Detect which cell encompasses the target text, then output its (X, Y) center coordinate. 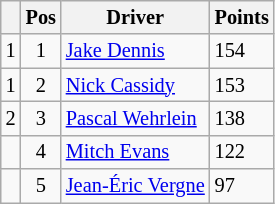
154 (242, 51)
Pos (41, 17)
Points (242, 17)
138 (242, 118)
Nick Cassidy (136, 85)
3 (41, 118)
97 (242, 186)
153 (242, 85)
Mitch Evans (136, 152)
Jean-Éric Vergne (136, 186)
Pascal Wehrlein (136, 118)
4 (41, 152)
Jake Dennis (136, 51)
5 (41, 186)
Driver (136, 17)
122 (242, 152)
